Provide the (x, y) coordinate of the cell's center where the given text is located.  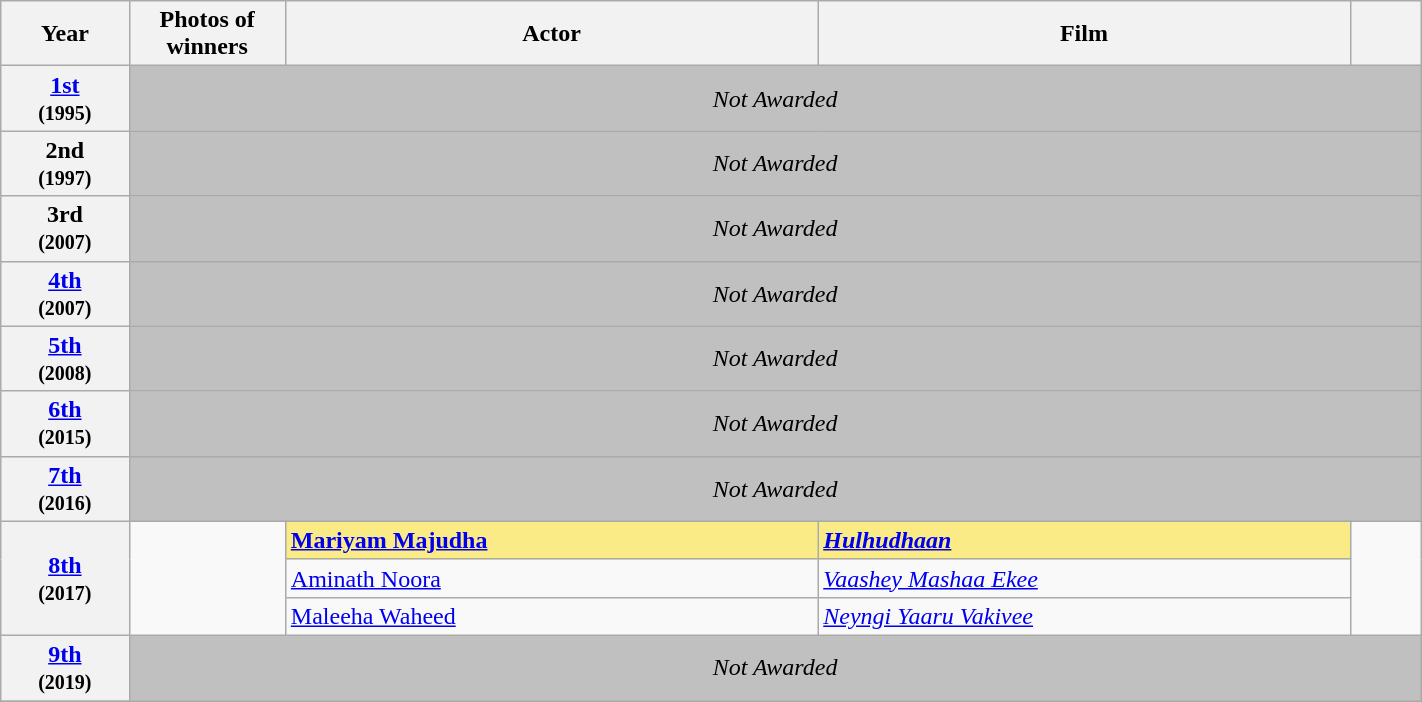
3rd(2007) (65, 228)
Photos of winners (207, 34)
7th(2016) (65, 488)
Film (1084, 34)
Vaashey Mashaa Ekee (1084, 578)
1st(1995) (65, 98)
Year (65, 34)
Mariyam Majudha (551, 540)
2nd(1997) (65, 164)
Actor (551, 34)
Aminath Noora (551, 578)
6th(2015) (65, 424)
Neyngi Yaaru Vakivee (1084, 616)
5th(2008) (65, 358)
9th(2019) (65, 668)
4th(2007) (65, 294)
Maleeha Waheed (551, 616)
8th(2017) (65, 578)
Hulhudhaan (1084, 540)
